Return [X, Y] of the center of cell containing provided text 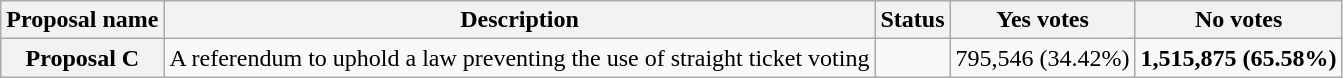
795,546 (34.42%) [1042, 58]
No votes [1238, 20]
1,515,875 (65.58%) [1238, 58]
Description [520, 20]
Proposal C [82, 58]
Status [912, 20]
Yes votes [1042, 20]
Proposal name [82, 20]
A referendum to uphold a law preventing the use of straight ticket voting [520, 58]
